For the text-containing cell, return its midpoint in (X, Y) coordinate format. 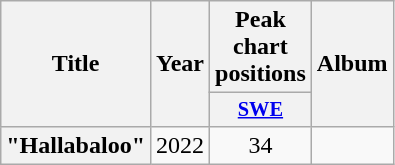
"Hallabaloo" (76, 145)
Title (76, 64)
SWE (261, 110)
Peak chart positions (261, 47)
Year (180, 64)
Album (352, 64)
2022 (180, 145)
34 (261, 145)
